Locate the cell with the specified text and output its [x, y] center coordinate. 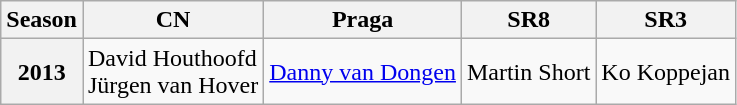
Danny van Dongen [363, 72]
Martin Short [528, 72]
SR3 [666, 20]
Ko Koppejan [666, 72]
SR8 [528, 20]
CN [172, 20]
2013 [42, 72]
David Houthoofd Jürgen van Hover [172, 72]
Praga [363, 20]
Season [42, 20]
